Return the [x, y] coordinate for the center point of the cell that contains the specified text.  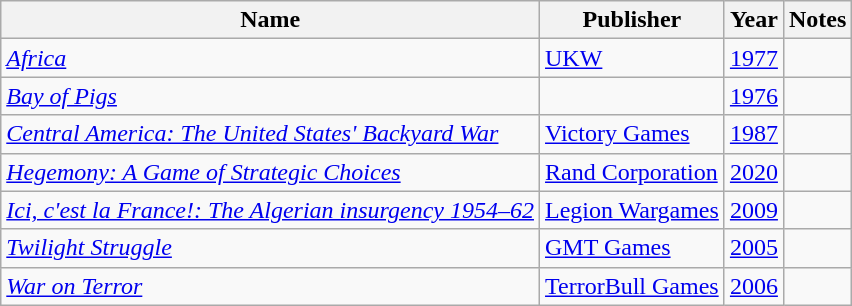
TerrorBull Games [632, 286]
Bay of Pigs [270, 96]
Publisher [632, 20]
1987 [754, 134]
GMT Games [632, 248]
Africa [270, 58]
2020 [754, 172]
Central America: The United States' Backyard War [270, 134]
Hegemony: A Game of Strategic Choices [270, 172]
Ici, c'est la France!: The Algerian insurgency 1954–62 [270, 210]
2006 [754, 286]
Twilight Struggle [270, 248]
Rand Corporation [632, 172]
Name [270, 20]
1976 [754, 96]
UKW [632, 58]
1977 [754, 58]
2009 [754, 210]
2005 [754, 248]
Legion Wargames [632, 210]
Year [754, 20]
War on Terror [270, 286]
Notes [817, 20]
Victory Games [632, 134]
